Locate the cell with the specified text and output its [x, y] center coordinate. 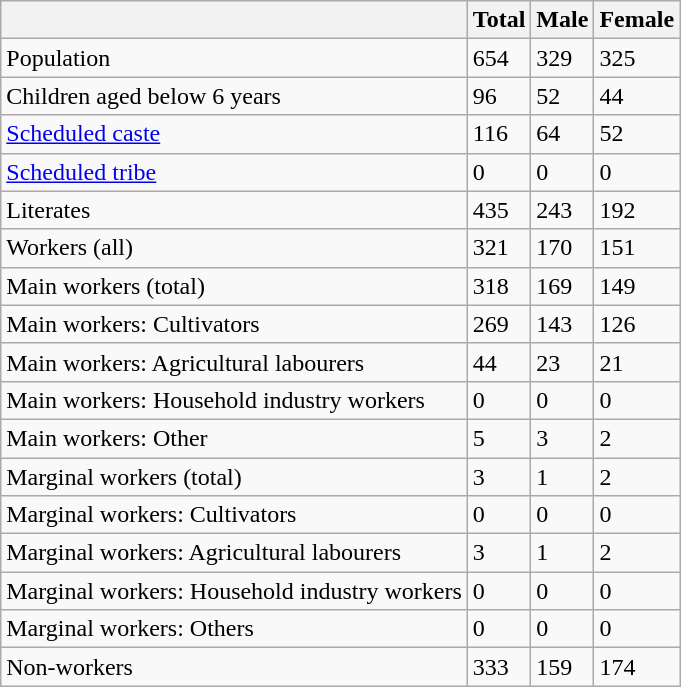
Marginal workers: Others [234, 629]
192 [637, 210]
Non-workers [234, 667]
321 [499, 248]
Children aged below 6 years [234, 96]
Male [562, 20]
Marginal workers: Agricultural labourers [234, 553]
Main workers (total) [234, 286]
Marginal workers: Household industry workers [234, 591]
96 [499, 96]
174 [637, 667]
169 [562, 286]
329 [562, 58]
Marginal workers (total) [234, 477]
269 [499, 324]
Main workers: Other [234, 438]
23 [562, 362]
Scheduled tribe [234, 172]
333 [499, 667]
325 [637, 58]
116 [499, 134]
143 [562, 324]
Main workers: Agricultural labourers [234, 362]
Marginal workers: Cultivators [234, 515]
21 [637, 362]
Total [499, 20]
Population [234, 58]
318 [499, 286]
170 [562, 248]
654 [499, 58]
5 [499, 438]
435 [499, 210]
Female [637, 20]
151 [637, 248]
Main workers: Household industry workers [234, 400]
Workers (all) [234, 248]
Literates [234, 210]
Scheduled caste [234, 134]
Main workers: Cultivators [234, 324]
243 [562, 210]
149 [637, 286]
126 [637, 324]
64 [562, 134]
159 [562, 667]
